Determine the (x, y) coordinate at the center of the cell enclosing the given text.  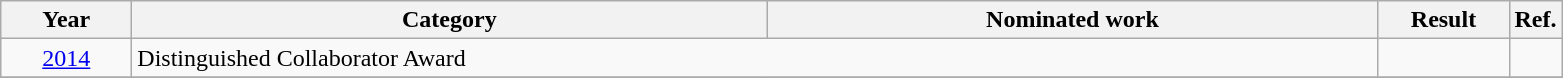
Result (1444, 20)
Distinguished Collaborator Award (755, 58)
Year (66, 20)
2014 (66, 58)
Category (450, 20)
Nominated work (1072, 20)
Ref. (1536, 20)
